Extract the (X, Y) coordinate from the center of the cell holding the provided text.  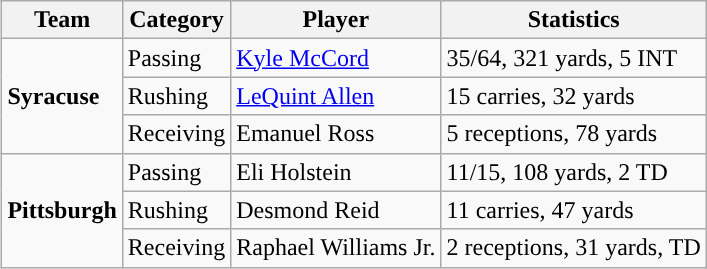
Emanuel Ross (336, 134)
Category (176, 20)
Kyle McCord (336, 58)
35/64, 321 yards, 5 INT (574, 58)
Statistics (574, 20)
Eli Holstein (336, 172)
11 carries, 47 yards (574, 210)
Desmond Reid (336, 210)
LeQuint Allen (336, 96)
Syracuse (62, 96)
Player (336, 20)
Raphael Williams Jr. (336, 248)
11/15, 108 yards, 2 TD (574, 172)
2 receptions, 31 yards, TD (574, 248)
15 carries, 32 yards (574, 96)
Team (62, 20)
Pittsburgh (62, 210)
5 receptions, 78 yards (574, 134)
